Detect which cell encompasses the target text, then output its (X, Y) center coordinate. 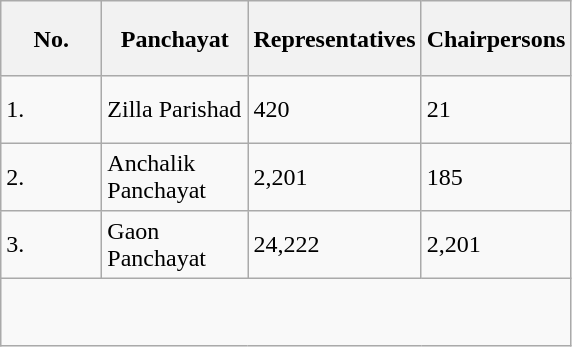
1. (52, 110)
24,222 (334, 245)
No. (52, 38)
Panchayat (175, 38)
Anchalik Panchayat (175, 177)
185 (496, 177)
3. (52, 245)
2. (52, 177)
Gaon Panchayat (175, 245)
420 (334, 110)
Chairpersons (496, 38)
21 (496, 110)
Zilla Parishad (175, 110)
Representatives (334, 38)
